Capture the cell that displays the provided text and extract its [X, Y] central coordinate. 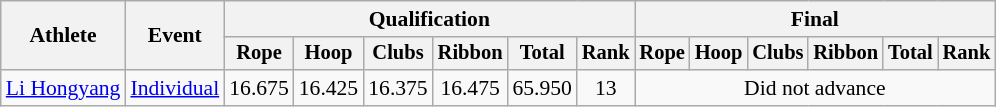
16.425 [328, 88]
Qualification [429, 19]
Li Hongyang [64, 88]
16.375 [398, 88]
13 [606, 88]
16.675 [258, 88]
Event [174, 36]
65.950 [542, 88]
16.475 [470, 88]
Individual [174, 88]
Final [814, 19]
Did not advance [814, 88]
Athlete [64, 36]
